Identify which cell holds the provided text, then report its (X, Y) central coordinate. 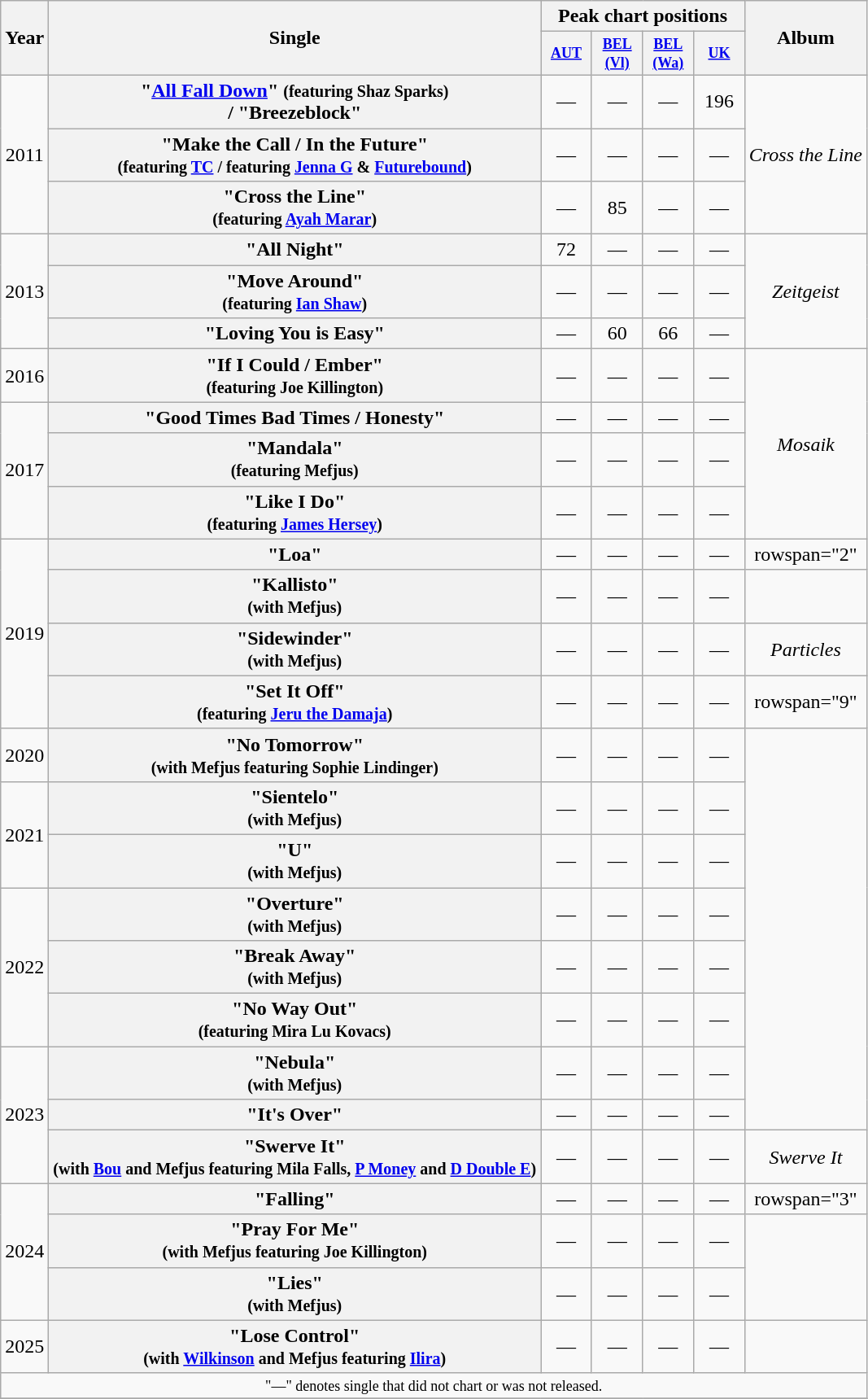
"Loa" (294, 554)
"Loving You is Easy" (294, 334)
"No Tomorrow"(with Mefjus featuring Sophie Lindinger) (294, 755)
"Swerve It"(with Bou and Mefjus featuring Mila Falls, P Money and D Double E) (294, 1157)
AUT (566, 54)
"Cross the Line"(featuring Ayah Marar) (294, 208)
"Lies"(with Mefjus) (294, 1294)
2016 (24, 376)
"Good Times Bad Times / Honesty" (294, 418)
Mosaik (805, 444)
"Make the Call / In the Future"(featuring TC / featuring Jenna G & Futurebound) (294, 155)
"If I Could / Ember"(featuring Joe Killington) (294, 376)
Zeitgeist (805, 291)
2022 (24, 967)
"U" (with Mefjus) (294, 861)
85 (617, 208)
60 (617, 334)
"Falling" (294, 1199)
2019 (24, 633)
"—" denotes single that did not chart or was not released. (434, 1385)
2024 (24, 1252)
"All Night" (294, 250)
"Move Around"(featuring Ian Shaw) (294, 291)
72 (566, 250)
"Sientelo"(with Mefjus) (294, 807)
2023 (24, 1115)
Particles (805, 649)
2020 (24, 755)
BEL (Vl) (617, 54)
Peak chart positions (643, 16)
UK (719, 54)
Swerve It (805, 1157)
Album (805, 38)
rowspan="2" (805, 554)
Cross the Line (805, 155)
"Kallisto"(with Mefjus) (294, 596)
"Pray For Me"(with Mefjus featuring Joe Killington) (294, 1240)
Single (294, 38)
2011 (24, 155)
"All Fall Down" (featuring Shaz Sparks)/ "Breezeblock" (294, 101)
196 (719, 101)
66 (669, 334)
"It's Over" (294, 1115)
"No Way Out" (featuring Mira Lu Kovacs) (294, 1021)
rowspan="3" (805, 1199)
"Overture" (with Mefjus) (294, 915)
"Nebula"(with Mefjus) (294, 1073)
rowspan="9" (805, 702)
2017 (24, 470)
Year (24, 38)
"Break Away" (with Mefjus) (294, 967)
2013 (24, 291)
BEL (Wa) (669, 54)
"Set It Off"(featuring Jeru the Damaja) (294, 702)
"Mandala"(featuring Mefjus) (294, 459)
"Sidewinder"(with Mefjus) (294, 649)
"Lose Control"(with Wilkinson and Mefjus featuring Ilira) (294, 1346)
"Like I Do"(featuring James Hersey) (294, 513)
2025 (24, 1346)
2021 (24, 834)
